Capture the cell that displays the provided text and extract its [X, Y] central coordinate. 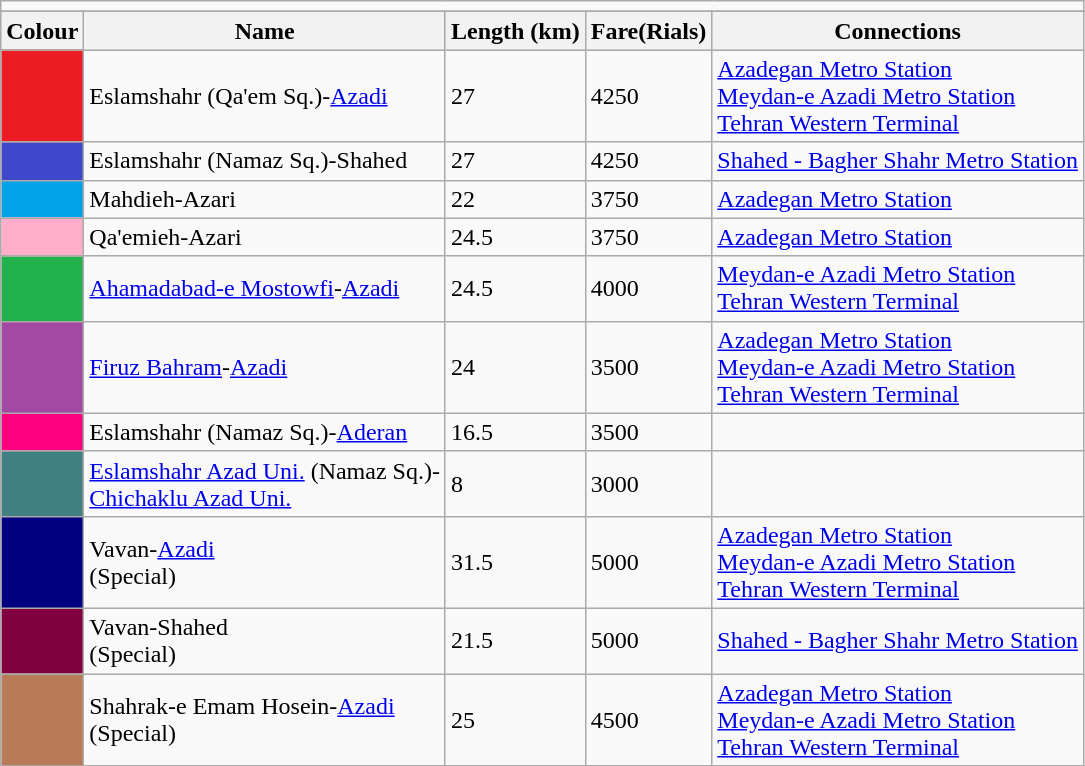
25 [515, 720]
4500 [648, 720]
Eslamshahr (Namaz Sq.)-Aderan [265, 432]
8 [515, 484]
Eslamshahr (Namaz Sq.)-Shahed [265, 161]
Qa'emieh-Azari [265, 237]
21.5 [515, 640]
24 [515, 367]
31.5 [515, 562]
4000 [648, 288]
Connections [898, 31]
Vavan-Azadi(Special) [265, 562]
Mahdieh-Azari [265, 199]
Ahamadabad-e Mostowfi-Azadi [265, 288]
Eslamshahr (Qa'em Sq.)-Azadi [265, 96]
Shahrak-e Emam Hosein-Azadi(Special) [265, 720]
16.5 [515, 432]
Name [265, 31]
Colour [42, 31]
Eslamshahr Azad Uni. (Namaz Sq.)-Chichaklu Azad Uni. [265, 484]
Firuz Bahram-Azadi [265, 367]
Meydan-e Azadi Metro Station Tehran Western Terminal [898, 288]
Vavan-Shahed(Special) [265, 640]
3000 [648, 484]
22 [515, 199]
Fare(Rials) [648, 31]
Length (km) [515, 31]
